Output the (x, y) coordinate of the center of the cell containing the given text.  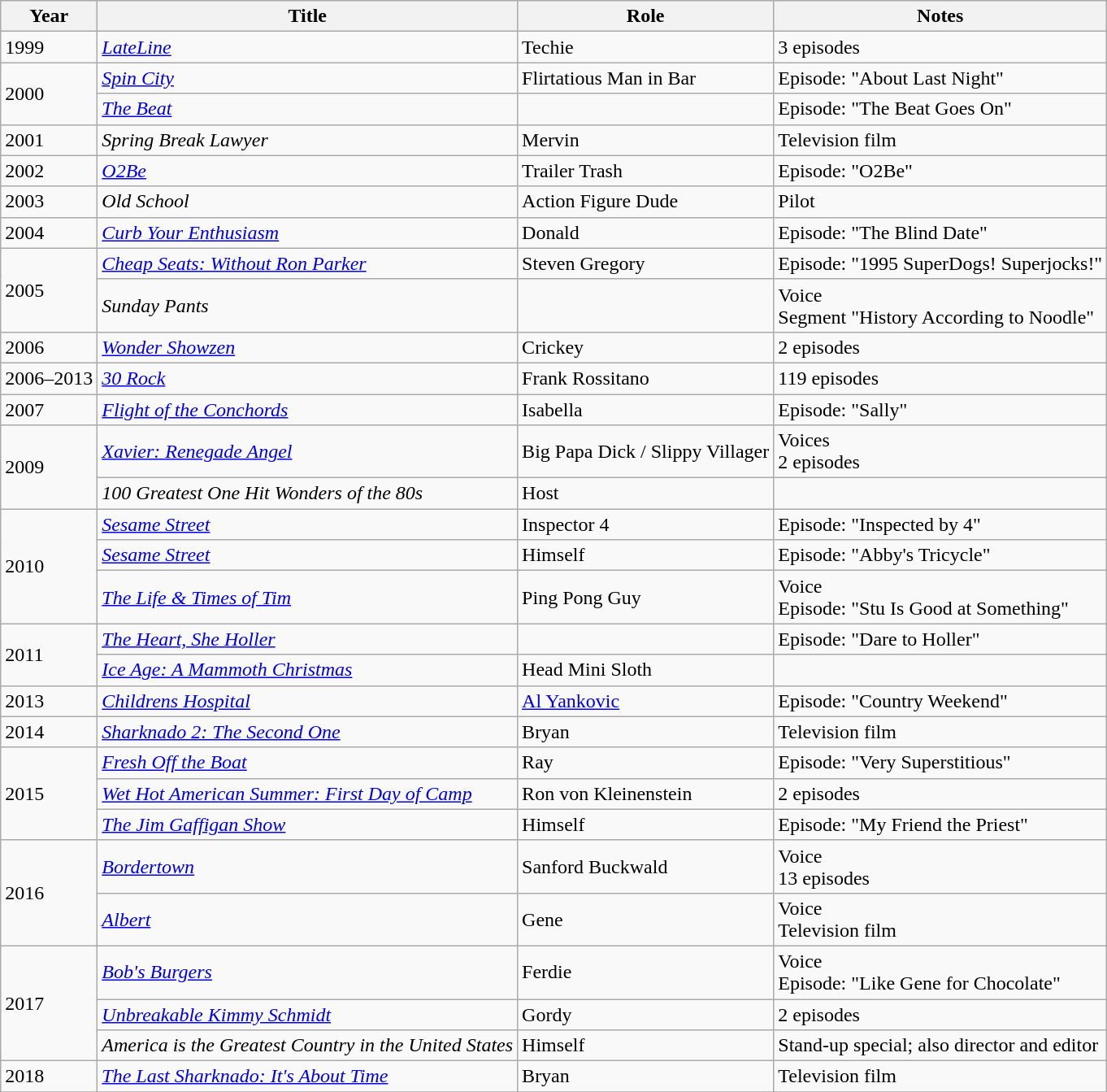
Fresh Off the Boat (307, 763)
Host (645, 494)
Ferdie (645, 972)
Curb Your Enthusiasm (307, 233)
VoiceTelevision film (940, 919)
Unbreakable Kimmy Schmidt (307, 1014)
Flirtatious Man in Bar (645, 78)
2011 (49, 655)
30 Rock (307, 378)
Big Papa Dick / Slippy Villager (645, 452)
Al Yankovic (645, 701)
America is the Greatest Country in the United States (307, 1046)
Ping Pong Guy (645, 597)
The Heart, She Holler (307, 639)
2018 (49, 1077)
Sharknado 2: The Second One (307, 732)
Episode: "1995 SuperDogs! Superjocks!" (940, 263)
Episode: "Abby's Tricycle" (940, 555)
Episode: "Dare to Holler" (940, 639)
2009 (49, 467)
2001 (49, 140)
Episode: "Inspected by 4" (940, 524)
Ray (645, 763)
Childrens Hospital (307, 701)
Wonder Showzen (307, 347)
Crickey (645, 347)
2010 (49, 566)
Trailer Trash (645, 171)
The Beat (307, 109)
Voice13 episodes (940, 867)
Xavier: Renegade Angel (307, 452)
Episode: "The Beat Goes On" (940, 109)
2004 (49, 233)
2000 (49, 94)
The Jim Gaffigan Show (307, 824)
Gordy (645, 1014)
Sunday Pants (307, 306)
Steven Gregory (645, 263)
Ron von Kleinenstein (645, 794)
Spring Break Lawyer (307, 140)
O2Be (307, 171)
2013 (49, 701)
Role (645, 16)
Action Figure Dude (645, 202)
Episode: "Sally" (940, 409)
Bob's Burgers (307, 972)
Year (49, 16)
119 episodes (940, 378)
Gene (645, 919)
Inspector 4 (645, 524)
Episode: "My Friend the Priest" (940, 824)
Isabella (645, 409)
2016 (49, 893)
Wet Hot American Summer: First Day of Camp (307, 794)
Head Mini Sloth (645, 670)
LateLine (307, 47)
100 Greatest One Hit Wonders of the 80s (307, 494)
The Last Sharknado: It's About Time (307, 1077)
Episode: "The Blind Date" (940, 233)
VoiceEpisode: "Like Gene for Chocolate" (940, 972)
Donald (645, 233)
Mervin (645, 140)
VoiceEpisode: "Stu Is Good at Something" (940, 597)
Spin City (307, 78)
Episode: "O2Be" (940, 171)
Pilot (940, 202)
2003 (49, 202)
2005 (49, 289)
2006–2013 (49, 378)
Episode: "About Last Night" (940, 78)
Sanford Buckwald (645, 867)
Notes (940, 16)
Flight of the Conchords (307, 409)
3 episodes (940, 47)
Old School (307, 202)
Episode: "Country Weekend" (940, 701)
Title (307, 16)
2017 (49, 1003)
VoiceSegment "History According to Noodle" (940, 306)
Frank Rossitano (645, 378)
Stand-up special; also director and editor (940, 1046)
2002 (49, 171)
Albert (307, 919)
2007 (49, 409)
1999 (49, 47)
2014 (49, 732)
Techie (645, 47)
Cheap Seats: Without Ron Parker (307, 263)
The Life & Times of Tim (307, 597)
Episode: "Very Superstitious" (940, 763)
2015 (49, 794)
2006 (49, 347)
Ice Age: A Mammoth Christmas (307, 670)
Bordertown (307, 867)
Voices2 episodes (940, 452)
